Detect which cell encompasses the target text, then output its [X, Y] center coordinate. 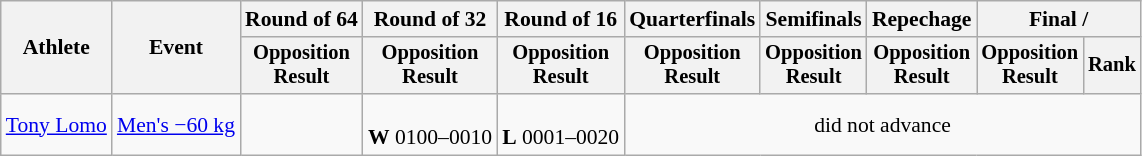
Quarterfinals [692, 19]
Event [176, 48]
Tony Lomo [56, 124]
Round of 64 [302, 19]
L 0001–0020 [560, 124]
Athlete [56, 48]
Repechage [922, 19]
Semifinals [814, 19]
Final / [1058, 19]
Men's −60 kg [176, 124]
Round of 16 [560, 19]
W 0100–0010 [430, 124]
Rank [1112, 66]
Round of 32 [430, 19]
did not advance [882, 124]
